Determine the (X, Y) coordinate at the center of the cell enclosing the given text.  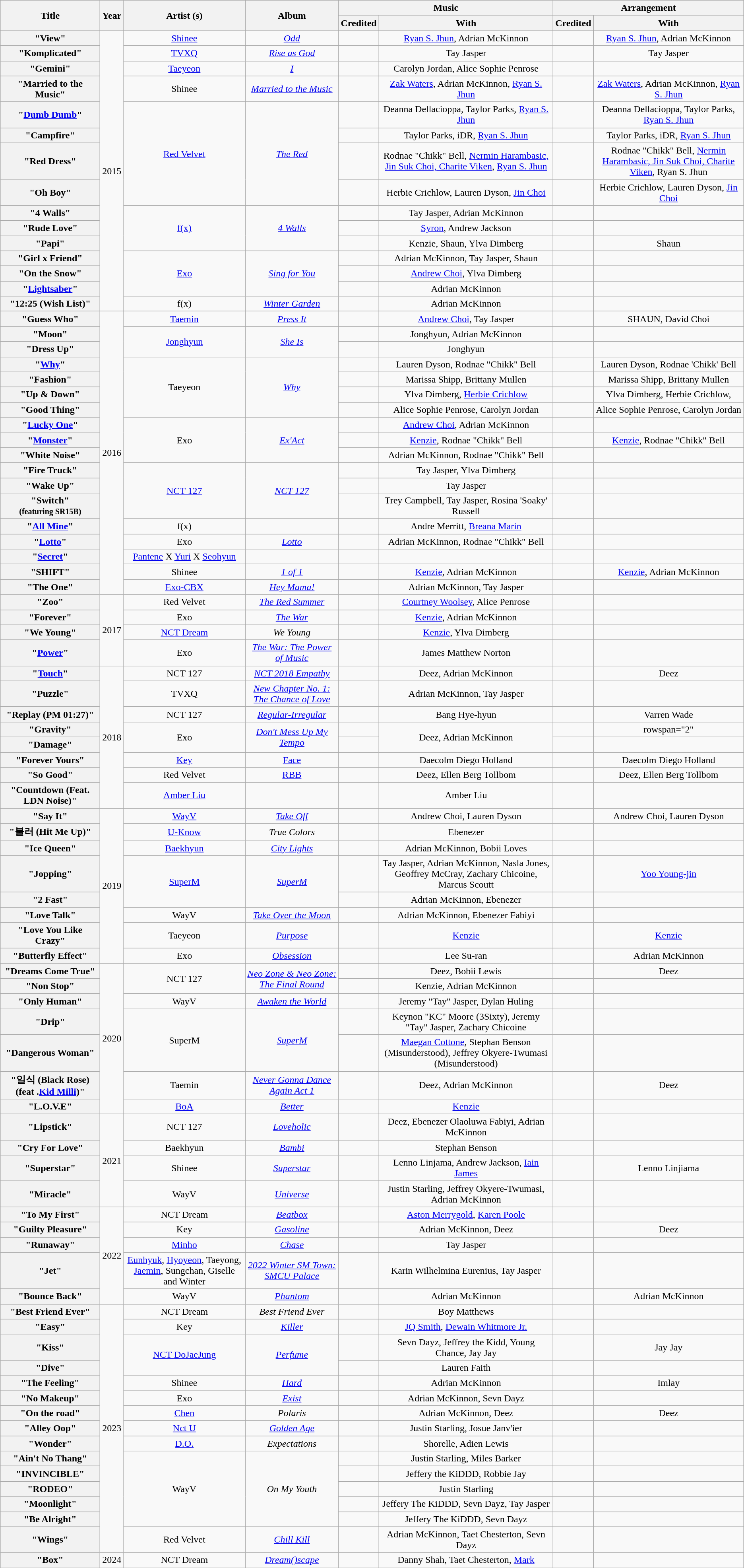
"Countdown (Feat. LDN Noise)" (50, 795)
Bang Hye-hyun (466, 714)
"Jet" (50, 1271)
SHAUN, David Choi (668, 319)
"Moonlight" (50, 1504)
2016 (112, 453)
Aston Merrygold, Karen Poole (466, 1214)
2021 (112, 1160)
2022 (112, 1255)
"Fashion" (50, 379)
"Monster" (50, 440)
Loveholic (292, 1127)
Ylva Dimberg, Herbie Crichlow, (668, 394)
Jeffery the KiDDD, Robbie Jay (466, 1474)
"Be Alright" (50, 1519)
2022 Winter SM Town: SMCU Palace (292, 1271)
Kenzie, Ylva Dimberg (466, 632)
"Box" (50, 1560)
Trey Campbell, Tay Jasper, Rosina 'Soaky' Russell (466, 506)
2024 (112, 1560)
We Young (292, 632)
"Lucky One" (50, 425)
Adrian McKinnon, Taet Chesterton, Sevn Dayz (466, 1540)
On My Youth (292, 1489)
Danny Shah, Taet Chesterton, Mark (466, 1560)
"Wake Up" (50, 486)
"Kiss" (50, 1347)
Ebenezer (466, 832)
Adrian McKinnon, Ebenezer (466, 900)
D.O. (184, 1444)
"Lotto" (50, 542)
"Easy" (50, 1327)
"Forever Yours" (50, 760)
Married to the Music (292, 89)
Face (292, 760)
Regular-Irregular (292, 714)
Andrew Choi, Ylva Dimberg (466, 274)
Justin Starling, Josue Janv'ier (466, 1428)
Chen (184, 1413)
Yoo Young-jin (668, 874)
"Wonder" (50, 1444)
Lenno Linjiama (668, 1168)
Polaris (292, 1413)
Killer (292, 1327)
Lauren Dyson, Rodnae "Chikk" Bell (466, 364)
Hard (292, 1383)
Jay Jay (668, 1347)
"Wings" (50, 1540)
Press It (292, 319)
"Komplicated" (50, 53)
2019 (112, 886)
"Good Thing" (50, 410)
"Oh Boy" (50, 192)
2017 (112, 630)
Chase (292, 1245)
"Non Stop" (50, 986)
"Drip" (50, 1022)
Better (292, 1107)
2018 (112, 737)
Don't Mess Up My Tempo (292, 737)
Boy Matthews (466, 1312)
James Matthew Norton (466, 653)
"The One" (50, 587)
Winter Garden (292, 304)
"Dress Up" (50, 349)
Eunhyuk, Hyoyeon, Taeyong, Jaemin, Sungchan, Giselle and Winter (184, 1271)
Take Off (292, 816)
Adrian McKinnon, Ebenezer Fabiyi (466, 915)
"L.O.V.E" (50, 1107)
"Lipstick" (50, 1127)
Shorelle, Adien Lewis (466, 1444)
Andrew Choi, Adrian McKinnon (466, 425)
"Best Friend Ever" (50, 1312)
"RODEO" (50, 1489)
"Guess Who" (50, 319)
Take Over the Moon (292, 915)
"Forever" (50, 617)
Adrian McKinnon, Sevn Dayz (466, 1398)
Lee Su-ran (466, 956)
Beatbox (292, 1214)
Carolyn Jordan, Alice Sophie Penrose (466, 68)
Adrian McKinnon, Bobii Loves (466, 848)
Tay Jasper, Adrian McKinnon (466, 213)
"SHIFT" (50, 572)
Dream()scape (292, 1560)
Kenzie, Shaun, Ylva Dimberg (466, 243)
"Puzzle" (50, 694)
NCT 2018 Empathy (292, 673)
"Miracle" (50, 1194)
"Dumb Dumb" (50, 115)
"Love Talk" (50, 915)
Pantene X Yuri X Seohyun (184, 557)
Gasoline (292, 1230)
Expectations (292, 1444)
"Married to the Music" (50, 89)
Justin Starling, Miles Barker (466, 1459)
Golden Age (292, 1428)
"Gemini" (50, 68)
"Campfire" (50, 135)
"Butterfly Effect" (50, 956)
Imlay (668, 1383)
Ylva Dimberg, Herbie Crichlow (466, 394)
"All Mine" (50, 527)
Exist (292, 1398)
Justin Starling (466, 1489)
Superstar (292, 1168)
Exo-CBX (184, 587)
Lauren Faith (466, 1368)
U-Know (184, 832)
"불러 (Hit Me Up)" (50, 832)
Album (292, 16)
Keynon "KC" Moore (3Sixty), Jeremy "Tay" Jasper, Zachary Chicoine (466, 1022)
I (292, 68)
Awaken the World (292, 1001)
Jeffery The KiDDD, Sevn Dayz, Tay Jasper (466, 1504)
"일식 (Black Rose)(feat .Kid Milli)" (50, 1085)
She Is (292, 342)
Never Gonna Dance Again Act 1 (292, 1085)
"Zoo" (50, 602)
Rise as God (292, 53)
RBB (292, 775)
Lenno Linjama, Andrew Jackson, Iain James (466, 1168)
"Jopping" (50, 874)
"View" (50, 38)
"2 Fast" (50, 900)
rowspan="2" (668, 729)
"Gravity" (50, 729)
Music (446, 8)
"So Good" (50, 775)
BoA (184, 1107)
Perfume (292, 1354)
Tay Jasper, Adrian McKinnon, Nasla Jones, Geoffrey McCray, Zachary Chicoine, Marcus Scoutt (466, 874)
Best Friend Ever (292, 1312)
1 of 1 (292, 572)
"White Noise" (50, 455)
"On the road" (50, 1413)
Obsession (292, 956)
JQ Smith, Dewain Whitmore Jr. (466, 1327)
Year (112, 16)
2015 (112, 171)
"Switch"(featuring SR15B) (50, 506)
"Power" (50, 653)
"Damage" (50, 744)
"Moon" (50, 334)
Arrangement (649, 8)
"Fire Truck" (50, 470)
The Red (292, 153)
NCT DoJaeJung (184, 1354)
Tay Jasper, Ylva Dimberg (466, 470)
The Red Summer (292, 602)
Chill Kill (292, 1540)
Varren Wade (668, 714)
Hey Mama! (292, 587)
Minho (184, 1245)
"Bounce Back" (50, 1296)
Purpose (292, 935)
"INVINCIBLE" (50, 1474)
The War (292, 617)
Sing for You (292, 274)
Sevn Dayz, Jeffrey the Kidd, Young Chance, Jay Jay (466, 1347)
Andre Merritt, Breana Marin (466, 527)
Justin Starling, Jeffrey Okyere-Twumasi, Adrian McKinnon (466, 1194)
"To My First" (50, 1214)
Jeffery The KiDDD, Sevn Dayz (466, 1519)
Courtney Woolsey, Alice Penrose (466, 602)
"4 Walls" (50, 213)
Universe (292, 1194)
"Replay (PM 01:27)" (50, 714)
Syron, Andrew Jackson (466, 228)
Ex'Act (292, 440)
Deez, Bobii Lewis (466, 971)
Jonghyun, Adrian McKinnon (466, 334)
Maegan Cottone, Stephan Benson (Misunderstood), Jeffrey Okyere-Twumasi (Misunderstood) (466, 1053)
Deez, Ebenezer Olaoluwa Fabiyi, Adrian McKinnon (466, 1127)
"No Makeup" (50, 1398)
"Say It" (50, 816)
"Cry For Love" (50, 1148)
City Lights (292, 848)
"Ain't No Thang" (50, 1459)
"Guilty Pleasure" (50, 1230)
"Up & Down" (50, 394)
Odd (292, 38)
"We Young" (50, 632)
"Runaway" (50, 1245)
"Superstar" (50, 1168)
"Dreams Come True" (50, 971)
Bambi (292, 1148)
Title (50, 16)
"Dangerous Woman" (50, 1053)
"Girl x Friend" (50, 258)
"Lightsaber" (50, 289)
Karin Wilhelmina Eurenius, Tay Jasper (466, 1271)
2020 (112, 1039)
"The Feeling" (50, 1383)
"Secret" (50, 557)
Lauren Dyson, Rodnae 'Chikk' Bell (668, 364)
True Colors (292, 832)
The War: The Power of Music (292, 653)
Andrew Choi, Tay Jasper (466, 319)
"Rude Love" (50, 228)
Artist (s) (184, 16)
"Ice Queen" (50, 848)
Adrian McKinnon, Tay Jasper, Shaun (466, 258)
Shaun (668, 243)
Phantom (292, 1296)
"Why" (50, 364)
"Red Dress" (50, 161)
Nct U (184, 1428)
"Papi" (50, 243)
New Chapter No. 1: The Chance of Love (292, 694)
Neo Zone & Neo Zone: The Final Round (292, 979)
Lotto (292, 542)
"Only Human" (50, 1001)
2023 (112, 1428)
Why (292, 387)
Jeremy "Tay" Jasper, Dylan Huling (466, 1001)
"Touch" (50, 673)
"12:25 (Wish List)" (50, 304)
"Alley Oop" (50, 1428)
"On the Snow" (50, 274)
4 Walls (292, 228)
"Love You Like Crazy" (50, 935)
"Dive" (50, 1368)
Stephan Benson (466, 1148)
